Locate the cell with the specified text and output its [X, Y] center coordinate. 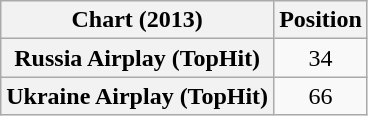
Ukraine Airplay (TopHit) [138, 96]
Chart (2013) [138, 20]
Position [321, 20]
66 [321, 96]
34 [321, 58]
Russia Airplay (TopHit) [138, 58]
